Capture the cell that displays the provided text and extract its [X, Y] central coordinate. 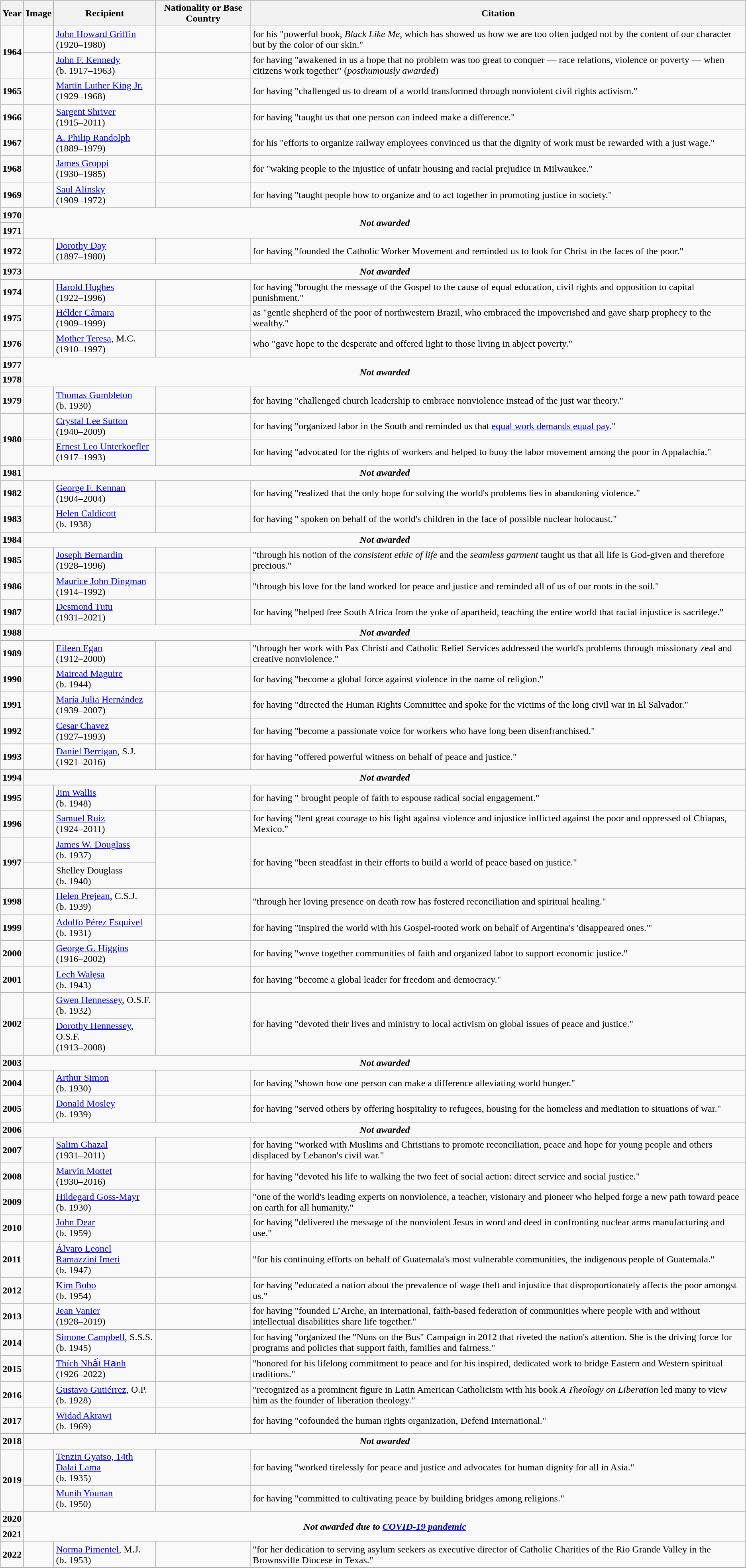
2011 [12, 1259]
2010 [12, 1228]
1997 [12, 863]
Dorothy Hennessey, O.S.F.(1913–2008) [105, 1036]
for having "taught people how to organize and to act together in promoting justice in society." [498, 194]
2003 [12, 1063]
1974 [12, 292]
for having "lent great courage to his fight against violence and injustice inflicted against the poor and oppressed of Chiapas, Mexico." [498, 824]
2004 [12, 1083]
for having " spoken on behalf of the world's children in the face of possible nuclear holocaust." [498, 519]
1980 [12, 439]
Marvin Mottet(1930–2016) [105, 1176]
for having "delivered the message of the nonviolent Jesus in word and deed in confronting nuclear arms manufacturing and use." [498, 1228]
for having "become a global force against violence in the name of religion." [498, 679]
for "waking people to the injustice of unfair housing and racial prejudice in Milwaukee." [498, 169]
for having "cofounded the human rights organization, Defend International." [498, 1421]
for having "offered powerful witness on behalf of peace and justice." [498, 757]
1983 [12, 519]
for having "committed to cultivating peace by building bridges among religions." [498, 1498]
2001 [12, 979]
Joseph Bernardin(1928–1996) [105, 560]
for having "helped free South Africa from the yoke of apartheid, teaching the entire world that racial injustice is sacrilege." [498, 612]
1993 [12, 757]
Gustavo Gutiérrez, O.P.(b. 1928) [105, 1395]
1992 [12, 731]
1972 [12, 251]
2020 [12, 1519]
1973 [12, 271]
1979 [12, 400]
Mother Teresa, M.C.(1910–1997) [105, 344]
1964 [12, 52]
2014 [12, 1342]
for having "directed the Human Rights Committee and spoke for the victims of the long civil war in El Salvador." [498, 705]
Saul Alinsky(1909–1972) [105, 194]
Martin Luther King Jr.(1929–1968) [105, 91]
Eileen Egan(1912–2000) [105, 653]
1970 [12, 215]
John Howard Griffin(1920–1980) [105, 39]
for having "realized that the only hope for solving the world's problems lies in abandoning violence." [498, 493]
Munib Younan(b. 1950) [105, 1498]
Desmond Tutu(1931–2021) [105, 612]
George F. Kennan(1904–2004) [105, 493]
1996 [12, 824]
1999 [12, 928]
2021 [12, 1534]
2002 [12, 1023]
for having "challenged us to dream of a world transformed through nonviolent civil rights activism." [498, 91]
1975 [12, 318]
Helen Prejean, C.S.J.(b. 1939) [105, 901]
for having "worked tirelessly for peace and justice and advocates for human dignity for all in Asia." [498, 1467]
1969 [12, 194]
Mairead Maguire(b. 1944) [105, 679]
"through his notion of the consistent ethic of life and the seamless garment taught us that all life is God-given and therefore precious." [498, 560]
Image [39, 14]
Recipient [105, 14]
who "gave hope to the desperate and offered light to those living in abject poverty." [498, 344]
1984 [12, 540]
for having "served others by offering hospitality to refugees, housing for the homeless and mediation to situations of war." [498, 1109]
2022 [12, 1555]
1968 [12, 169]
1994 [12, 777]
Harold Hughes(1922–1996) [105, 292]
1971 [12, 230]
Daniel Berrigan, S.J.(1921–2016) [105, 757]
John Dear(b. 1959) [105, 1228]
Álvaro Leonel Ramazzini Imeri(b. 1947) [105, 1259]
Not awarded due to COVID-19 pandemic [385, 1527]
A. Philip Randolph(1889–1979) [105, 143]
for having " brought people of faith to espouse radical social engagement." [498, 798]
2016 [12, 1395]
Sargent Shriver(1915–2011) [105, 117]
1977 [12, 365]
Helen Caldicott(b. 1938) [105, 519]
1986 [12, 586]
1965 [12, 91]
Hélder Câmara(1909–1999) [105, 318]
2019 [12, 1480]
1981 [12, 473]
for having "devoted their lives and ministry to local activism on global issues of peace and justice." [498, 1023]
1976 [12, 344]
María Julia Hernández(1939–2007) [105, 705]
2012 [12, 1290]
Year [12, 14]
Simone Campbell, S.S.S.(b. 1945) [105, 1342]
Samuel Ruiz(1924–2011) [105, 824]
2017 [12, 1421]
Gwen Hennessey, O.S.F.(b. 1932) [105, 1005]
Cesar Chavez(1927–1993) [105, 731]
Citation [498, 14]
Jean Vanier(1928–2019) [105, 1317]
1978 [12, 380]
1989 [12, 653]
Ernest Leo Unterkoefler(1917–1993) [105, 452]
"for his continuing efforts on behalf of Guatemala's most vulnerable communities, the indigenous people of Guatemala." [498, 1259]
2009 [12, 1202]
for having "wove together communities of faith and organized labor to support economic justice." [498, 953]
Norma Pimentel, M.J.(b. 1953) [105, 1555]
"through his love for the land worked for peace and justice and reminded all of us of our roots in the soil." [498, 586]
1967 [12, 143]
1991 [12, 705]
for having "advocated for the rights of workers and helped to buoy the labor movement among the poor in Appalachia." [498, 452]
Arthur Simon(b. 1930) [105, 1083]
for having "shown how one person can make a difference alleviating world hunger." [498, 1083]
1982 [12, 493]
1985 [12, 560]
John F. Kennedy(b. 1917–1963) [105, 65]
Hildegard Goss-Mayr(b. 1930) [105, 1202]
for having "devoted his life to walking the two feet of social action: direct service and social justice." [498, 1176]
for having "educated a nation about the prevalence of wage theft and injustice that disproportionately affects the poor amongst us." [498, 1290]
2000 [12, 953]
Shelley Douglass(b. 1940) [105, 876]
"through her loving presence on death row has fostered reconciliation and spiritual healing." [498, 901]
for having "inspired the world with his Gospel-rooted work on behalf of Argentina's 'disappeared ones.'" [498, 928]
2005 [12, 1109]
1966 [12, 117]
for having "taught us that one person can indeed make a difference." [498, 117]
James Groppi(1930–1985) [105, 169]
2006 [12, 1130]
Nationality or Base Country [203, 14]
"honored for his lifelong commitment to peace and for his inspired, dedicated work to bridge Eastern and Western spiritual traditions." [498, 1368]
2015 [12, 1368]
Donald Mosley(b. 1939) [105, 1109]
for having "become a global leader for freedom and democracy." [498, 979]
2018 [12, 1441]
1998 [12, 901]
Widad Akrawi(b. 1969) [105, 1421]
Lech Wałęsa(b. 1943) [105, 979]
"through her work with Pax Christi and Catholic Relief Services addressed the world's problems through missionary zeal and creative nonviolence." [498, 653]
Dorothy Day(1897–1980) [105, 251]
Salim Ghazal(1931–2011) [105, 1150]
2007 [12, 1150]
2013 [12, 1317]
for his "efforts to organize railway employees convinced us that the dignity of work must be rewarded with a just wage." [498, 143]
for having "organized labor in the South and reminded us that equal work demands equal pay." [498, 426]
for having "challenged church leadership to embrace nonviolence instead of the just war theory." [498, 400]
Thomas Gumbleton(b. 1930) [105, 400]
1995 [12, 798]
Crystal Lee Sutton(1940–2009) [105, 426]
for having "become a passionate voice for workers who have long been disenfranchised." [498, 731]
Tenzin Gyatso, 14th Dalai Lama(b. 1935) [105, 1467]
1987 [12, 612]
Kim Bobo(b. 1954) [105, 1290]
for having "been steadfast in their efforts to build a world of peace based on justice." [498, 863]
2008 [12, 1176]
Jim Wallis(b. 1948) [105, 798]
George G. Higgins(1916–2002) [105, 953]
for having "founded the Catholic Worker Movement and reminded us to look for Christ in the faces of the poor." [498, 251]
Adolfo Pérez Esquivel(b. 1931) [105, 928]
James W. Douglass(b. 1937) [105, 850]
for having "brought the message of the Gospel to the cause of equal education, civil rights and opposition to capital punishment." [498, 292]
Maurice John Dingman(1914–1992) [105, 586]
1988 [12, 632]
Thích Nhất Hạnh(1926–2022) [105, 1368]
1990 [12, 679]
as "gentle shepherd of the poor of northwestern Brazil, who embraced the impoverished and gave sharp prophecy to the wealthy." [498, 318]
